Capture the cell that displays the provided text and extract its [X, Y] central coordinate. 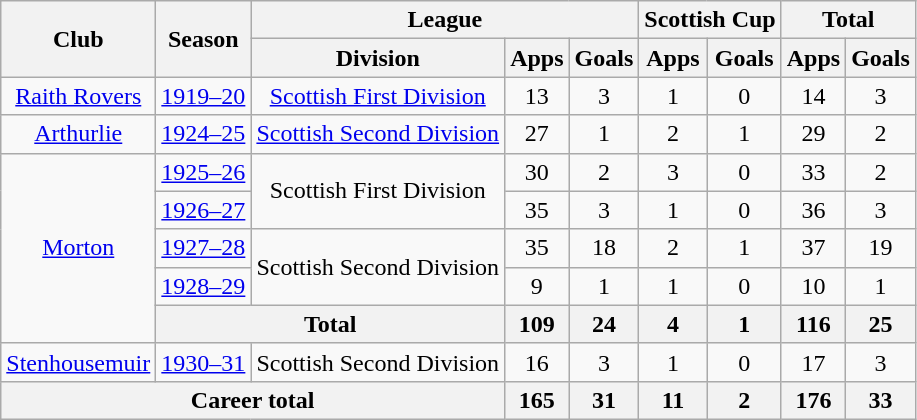
1928–29 [204, 286]
27 [537, 134]
9 [537, 286]
109 [537, 324]
176 [813, 400]
36 [813, 210]
11 [673, 400]
116 [813, 324]
Raith Rovers [78, 96]
24 [604, 324]
1925–26 [204, 172]
4 [673, 324]
14 [813, 96]
Scottish Cup [710, 20]
1919–20 [204, 96]
10 [813, 286]
17 [813, 362]
1926–27 [204, 210]
13 [537, 96]
37 [813, 248]
Stenhousemuir [78, 362]
30 [537, 172]
League [445, 20]
165 [537, 400]
19 [881, 248]
Club [78, 39]
1930–31 [204, 362]
31 [604, 400]
Arthurlie [78, 134]
Morton [78, 248]
25 [881, 324]
18 [604, 248]
16 [537, 362]
29 [813, 134]
Season [204, 39]
Career total [253, 400]
1924–25 [204, 134]
1927–28 [204, 248]
Division [378, 58]
